Capture the cell that displays the provided text and extract its [X, Y] central coordinate. 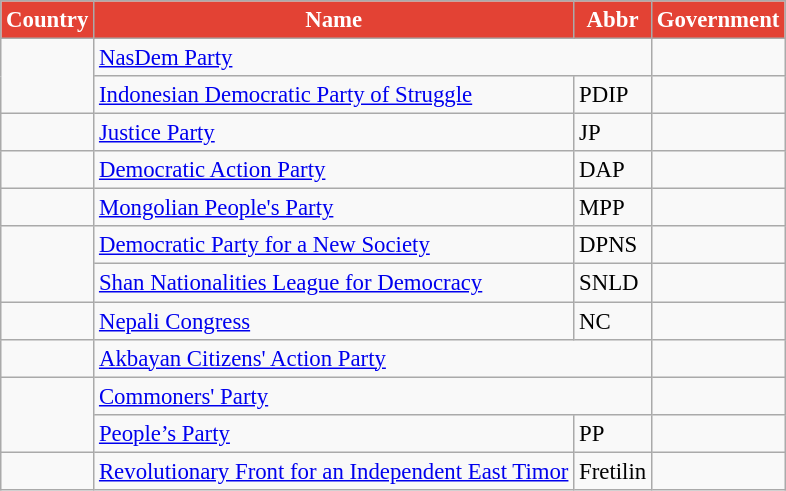
Abbr [613, 20]
Revolutionary Front for an Independent East Timor [334, 471]
Democratic Action Party [334, 170]
Government [718, 20]
Nepali Congress [334, 321]
MPP [613, 208]
NC [613, 321]
Mongolian People's Party [334, 208]
People’s Party [334, 433]
Indonesian Democratic Party of Struggle [334, 95]
Akbayan Citizens' Action Party [373, 358]
Name [334, 20]
PDIP [613, 95]
DPNS [613, 245]
Shan Nationalities League for Democracy [334, 283]
Justice Party [334, 133]
PP [613, 433]
Fretilin [613, 471]
DAP [613, 170]
JP [613, 133]
SNLD [613, 283]
Country [48, 20]
NasDem Party [373, 58]
Democratic Party for a New Society [334, 245]
Commoners' Party [373, 396]
